Detect which cell encompasses the target text, then output its (x, y) center coordinate. 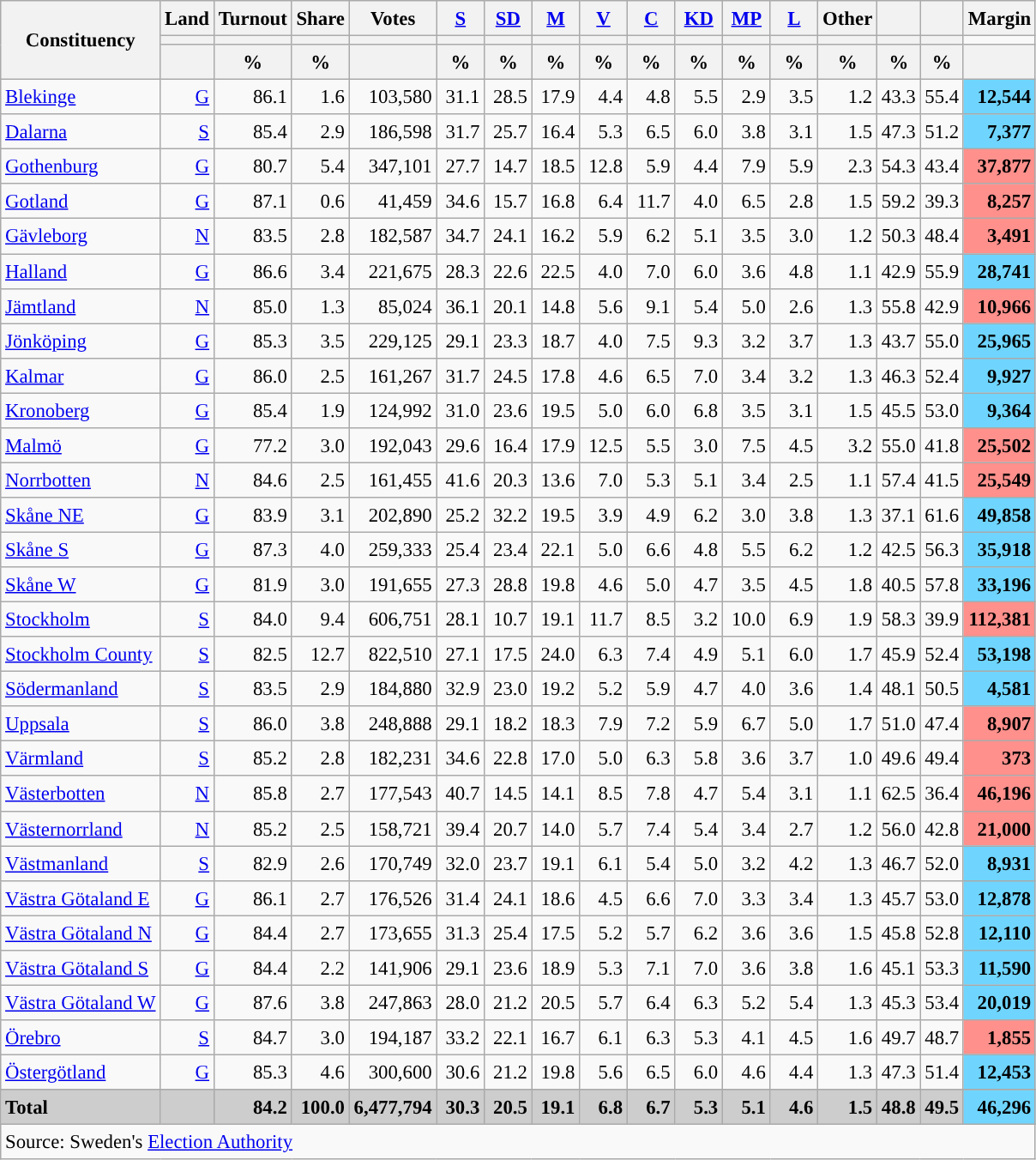
12,544 (999, 98)
87.1 (252, 201)
8,931 (999, 863)
184,880 (393, 690)
Västra Götaland W (81, 1002)
84.6 (252, 480)
20,019 (999, 1002)
61.6 (942, 515)
4.1 (747, 1038)
248,888 (393, 724)
37,877 (999, 166)
58.3 (899, 619)
161,455 (393, 480)
9.1 (651, 305)
40.7 (461, 794)
28.8 (509, 585)
14.7 (509, 166)
4.2 (794, 863)
Halland (81, 271)
25,549 (999, 480)
29.6 (461, 446)
81.9 (252, 585)
22.5 (556, 271)
C (651, 19)
7.8 (651, 794)
83.9 (252, 515)
7,377 (999, 132)
24.5 (509, 376)
173,655 (393, 933)
10.7 (509, 619)
25,965 (999, 341)
50.3 (899, 237)
28.3 (461, 271)
2.3 (847, 166)
6,477,794 (393, 1107)
Gävleborg (81, 237)
Skåne S (81, 549)
16.8 (556, 201)
1.4 (847, 690)
1,855 (999, 1038)
25.2 (461, 515)
39.4 (461, 829)
Turnout (252, 19)
31.4 (461, 897)
50.5 (942, 690)
51.4 (942, 1072)
30.3 (461, 1107)
41.6 (461, 480)
3,491 (999, 237)
182,231 (393, 758)
177,543 (393, 794)
41.8 (942, 446)
141,906 (393, 968)
53,198 (999, 654)
47.4 (942, 724)
Västra Götaland S (81, 968)
52.8 (942, 933)
82.5 (252, 654)
373 (999, 758)
27.1 (461, 654)
161,267 (393, 376)
24.0 (556, 654)
85.8 (252, 794)
77.2 (252, 446)
Kronoberg (81, 410)
10.0 (747, 619)
55.8 (899, 305)
51.2 (942, 132)
14.1 (556, 794)
Constituency (81, 40)
Västerbotten (81, 794)
Gotland (81, 201)
84.2 (252, 1107)
259,333 (393, 549)
Norrbotten (81, 480)
32.9 (461, 690)
6.9 (794, 619)
4,581 (999, 690)
16.2 (556, 237)
247,863 (393, 1002)
11,590 (999, 968)
12.8 (604, 166)
Stockholm (81, 619)
Jämtland (81, 305)
25.7 (509, 132)
46.3 (899, 376)
229,125 (393, 341)
82.9 (252, 863)
36.1 (461, 305)
28.1 (461, 619)
MP (747, 19)
202,890 (393, 515)
57.8 (942, 585)
Blekinge (81, 98)
Södermanland (81, 690)
2.2 (321, 968)
25,502 (999, 446)
48.8 (899, 1107)
822,510 (393, 654)
Västernorrland (81, 829)
21,000 (999, 829)
Örebro (81, 1038)
14.5 (509, 794)
12.5 (604, 446)
55.9 (942, 271)
0.6 (321, 201)
43.4 (942, 166)
L (794, 19)
40.5 (899, 585)
300,600 (393, 1072)
35,918 (999, 549)
28,741 (999, 271)
86.6 (252, 271)
KD (699, 19)
31.1 (461, 98)
87.6 (252, 1002)
55.4 (942, 98)
46.7 (899, 863)
85.0 (252, 305)
59.2 (899, 201)
9.3 (699, 341)
Votes (393, 19)
9,364 (999, 410)
606,751 (393, 619)
45.1 (899, 968)
49.5 (942, 1107)
42.8 (942, 829)
39.3 (942, 201)
53.4 (942, 1002)
45.5 (899, 410)
SD (509, 19)
10,966 (999, 305)
8,907 (999, 724)
Västra Götaland N (81, 933)
7.1 (651, 968)
7.2 (651, 724)
M (556, 19)
Västmanland (81, 863)
49.7 (899, 1038)
85,024 (393, 305)
Malmö (81, 446)
191,655 (393, 585)
30.6 (461, 1072)
54.3 (899, 166)
5.8 (699, 758)
39.9 (942, 619)
Source: Sweden's Election Authority (518, 1143)
Stockholm County (81, 654)
18.2 (509, 724)
17.0 (556, 758)
158,721 (393, 829)
22.6 (509, 271)
23.0 (509, 690)
33.2 (461, 1038)
49.4 (942, 758)
12.7 (321, 654)
36.4 (942, 794)
Kalmar (81, 376)
27.7 (461, 166)
Skåne NE (81, 515)
41.5 (942, 480)
51.0 (899, 724)
20.1 (509, 305)
Västra Götaland E (81, 897)
46,296 (999, 1107)
Share (321, 19)
43.3 (899, 98)
34.7 (461, 237)
62.5 (899, 794)
48.1 (899, 690)
12,453 (999, 1072)
12,878 (999, 897)
22.8 (509, 758)
176,526 (393, 897)
49.6 (899, 758)
23.3 (509, 341)
31.3 (461, 933)
1.0 (847, 758)
124,992 (393, 410)
347,101 (393, 166)
20.3 (509, 480)
53.3 (942, 968)
84.0 (252, 619)
28.5 (509, 98)
192,043 (393, 446)
Gothenburg (81, 166)
18.6 (556, 897)
170,749 (393, 863)
Margin (999, 19)
33,196 (999, 585)
43.7 (899, 341)
16.7 (556, 1038)
28.0 (461, 1002)
14.8 (556, 305)
84.7 (252, 1038)
45.9 (899, 654)
41,459 (393, 201)
48.4 (942, 237)
112,381 (999, 619)
3.9 (604, 515)
103,580 (393, 98)
23.4 (509, 549)
23.7 (509, 863)
27.3 (461, 585)
13.6 (556, 480)
37.1 (899, 515)
57.4 (899, 480)
Total (81, 1107)
18.5 (556, 166)
14.0 (556, 829)
32.2 (509, 515)
9,927 (999, 376)
52.0 (942, 863)
32.0 (461, 863)
18.7 (556, 341)
18.3 (556, 724)
Dalarna (81, 132)
80.7 (252, 166)
49,858 (999, 515)
45.7 (899, 897)
182,587 (393, 237)
87.3 (252, 549)
186,598 (393, 132)
100.0 (321, 1107)
45.8 (899, 933)
46,196 (999, 794)
19.2 (556, 690)
48.7 (942, 1038)
18.9 (556, 968)
Uppsala (81, 724)
Other (847, 19)
42.5 (899, 549)
17.8 (556, 376)
56.0 (899, 829)
45.3 (899, 1002)
Skåne W (81, 585)
3.3 (747, 897)
194,187 (393, 1038)
Land (187, 19)
15.7 (509, 201)
31.0 (461, 410)
12,110 (999, 933)
1.8 (847, 585)
8,257 (999, 201)
9.4 (321, 619)
Värmland (81, 758)
221,675 (393, 271)
V (604, 19)
Östergötland (81, 1072)
Jönköping (81, 341)
20.7 (509, 829)
56.3 (942, 549)
